Return the (X, Y) coordinate for the center point of the cell that contains the specified text.  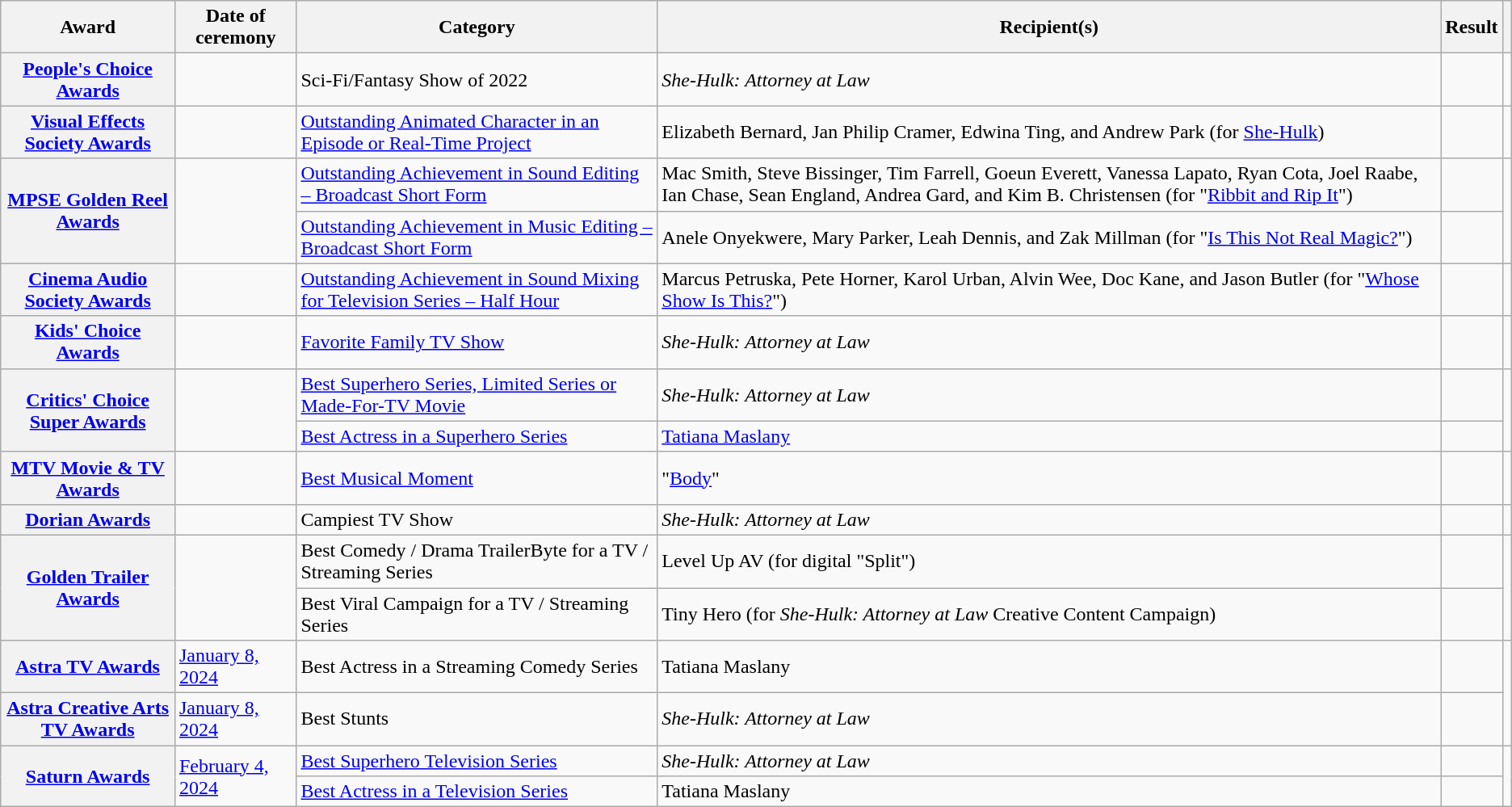
Best Comedy / Drama TrailerByte for a TV / Streaming Series (477, 561)
February 4, 2024 (235, 776)
Visual Effects Society Awards (88, 132)
Anele Onyekwere, Mary Parker, Leah Dennis, and Zak Millman (for "Is This Not Real Magic?") (1049, 237)
Best Actress in a Television Series (477, 792)
Outstanding Achievement in Sound Mixing for Television Series – Half Hour (477, 289)
Tiny Hero (for She-Hulk: Attorney at Law Creative Content Campaign) (1049, 614)
Dorian Awards (88, 519)
Best Actress in a Streaming Comedy Series (477, 667)
Best Viral Campaign for a TV / Streaming Series (477, 614)
Elizabeth Bernard, Jan Philip Cramer, Edwina Ting, and Andrew Park (for She-Hulk) (1049, 132)
Best Stunts (477, 719)
Kids' Choice Awards (88, 343)
Best Superhero Television Series (477, 761)
Campiest TV Show (477, 519)
Astra TV Awards (88, 667)
Saturn Awards (88, 776)
Result (1472, 27)
Cinema Audio Society Awards (88, 289)
Date of ceremony (235, 27)
"Body" (1049, 478)
Award (88, 27)
Recipient(s) (1049, 27)
Golden Trailer Awards (88, 587)
Best Musical Moment (477, 478)
Category (477, 27)
Level Up AV (for digital "Split") (1049, 561)
Best Actress in a Superhero Series (477, 436)
Outstanding Achievement in Music Editing – Broadcast Short Form (477, 237)
MTV Movie & TV Awards (88, 478)
Astra Creative Arts TV Awards (88, 719)
Marcus Petruska, Pete Horner, Karol Urban, Alvin Wee, Doc Kane, and Jason Butler (for "Whose Show Is This?") (1049, 289)
Favorite Family TV Show (477, 343)
Outstanding Animated Character in an Episode or Real-Time Project (477, 132)
Outstanding Achievement in Sound Editing – Broadcast Short Form (477, 184)
Critics' Choice Super Awards (88, 410)
People's Choice Awards (88, 79)
MPSE Golden Reel Awards (88, 211)
Best Superhero Series, Limited Series or Made-For-TV Movie (477, 394)
Sci-Fi/Fantasy Show of 2022 (477, 79)
